Locate the cell with the specified text and output its (X, Y) center coordinate. 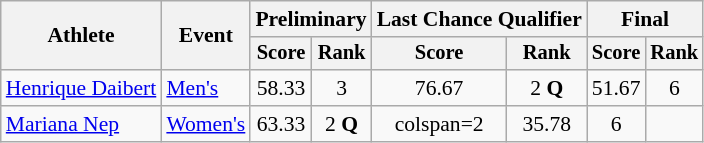
51.67 (616, 88)
Mariana Nep (82, 124)
Men's (206, 88)
35.78 (547, 124)
Final (645, 19)
63.33 (280, 124)
3 (342, 88)
Women's (206, 124)
colspan=2 (440, 124)
58.33 (280, 88)
Last Chance Qualifier (480, 19)
Event (206, 36)
Henrique Daibert (82, 88)
Athlete (82, 36)
76.67 (440, 88)
Preliminary (310, 19)
